From the cell containing the given text, extract its center point as (x, y) coordinate. 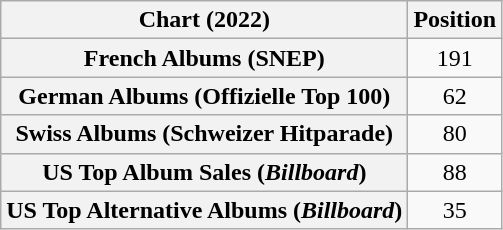
Chart (2022) (204, 20)
Position (455, 20)
88 (455, 172)
191 (455, 58)
German Albums (Offizielle Top 100) (204, 96)
US Top Alternative Albums (Billboard) (204, 210)
French Albums (SNEP) (204, 58)
US Top Album Sales (Billboard) (204, 172)
62 (455, 96)
Swiss Albums (Schweizer Hitparade) (204, 134)
35 (455, 210)
80 (455, 134)
